Pinpoint the cell where the given text exists, returning its [X, Y] midpoint coordinate. 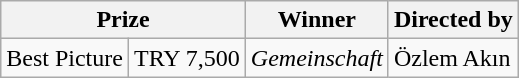
Directed by [453, 20]
Winner [316, 20]
Best Picture [65, 58]
Prize [124, 20]
Özlem Akın [453, 58]
Gemeinschaft [316, 58]
TRY 7,500 [186, 58]
